Detect which cell encompasses the target text, then output its [x, y] center coordinate. 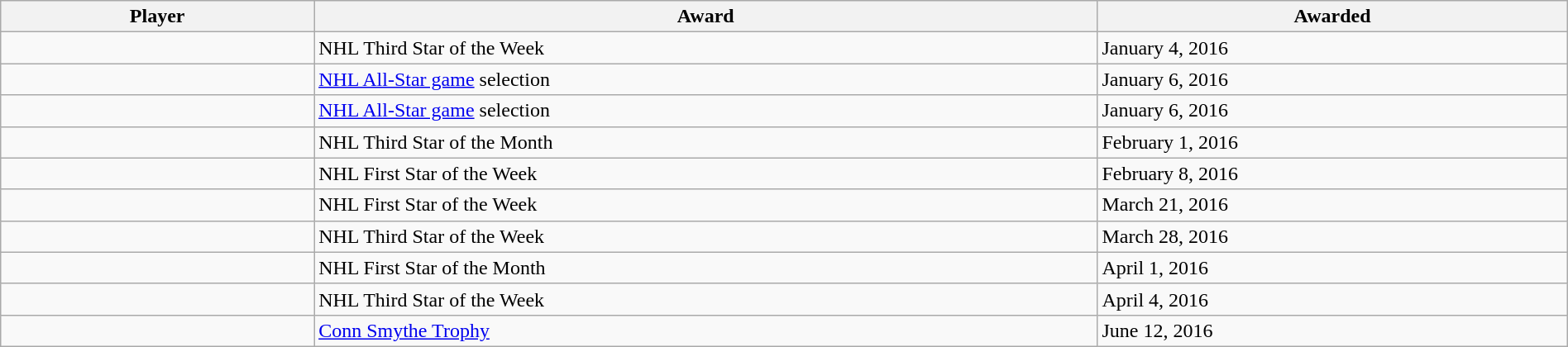
NHL Third Star of the Month [706, 142]
April 1, 2016 [1332, 268]
Conn Smythe Trophy [706, 330]
March 21, 2016 [1332, 205]
January 4, 2016 [1332, 48]
NHL First Star of the Month [706, 268]
April 4, 2016 [1332, 299]
March 28, 2016 [1332, 236]
Awarded [1332, 17]
February 1, 2016 [1332, 142]
June 12, 2016 [1332, 330]
Award [706, 17]
Player [157, 17]
February 8, 2016 [1332, 173]
